From the cell containing the given text, extract its center point as [X, Y] coordinate. 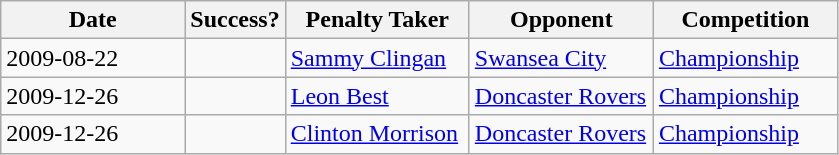
Success? [235, 20]
Opponent [561, 20]
Competition [745, 20]
Leon Best [377, 96]
Clinton Morrison [377, 134]
Date [93, 20]
Sammy Clingan [377, 58]
2009-08-22 [93, 58]
Penalty Taker [377, 20]
Swansea City [561, 58]
